Return the (X, Y) coordinate for the center point of the cell that contains the specified text.  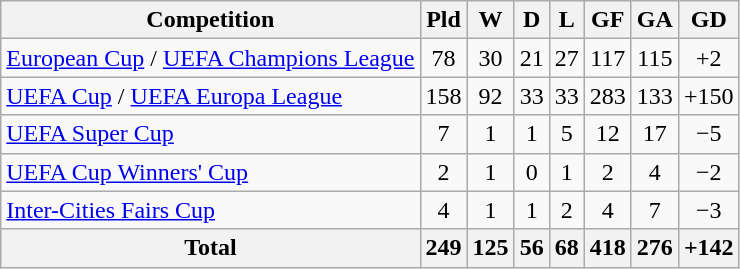
117 (608, 58)
UEFA Cup Winners' Cup (210, 172)
UEFA Super Cup (210, 134)
78 (444, 58)
+142 (708, 248)
249 (444, 248)
418 (608, 248)
276 (654, 248)
27 (566, 58)
56 (532, 248)
21 (532, 58)
−2 (708, 172)
+2 (708, 58)
30 (490, 58)
UEFA Cup / UEFA Europa League (210, 96)
158 (444, 96)
68 (566, 248)
GF (608, 20)
Competition (210, 20)
5 (566, 134)
L (566, 20)
GD (708, 20)
−3 (708, 210)
W (490, 20)
−5 (708, 134)
92 (490, 96)
0 (532, 172)
D (532, 20)
+150 (708, 96)
European Cup / UEFA Champions League (210, 58)
133 (654, 96)
125 (490, 248)
Total (210, 248)
12 (608, 134)
GA (654, 20)
17 (654, 134)
Pld (444, 20)
283 (608, 96)
115 (654, 58)
Inter-Cities Fairs Cup (210, 210)
